Output the [x, y] coordinate of the center of the cell containing the given text.  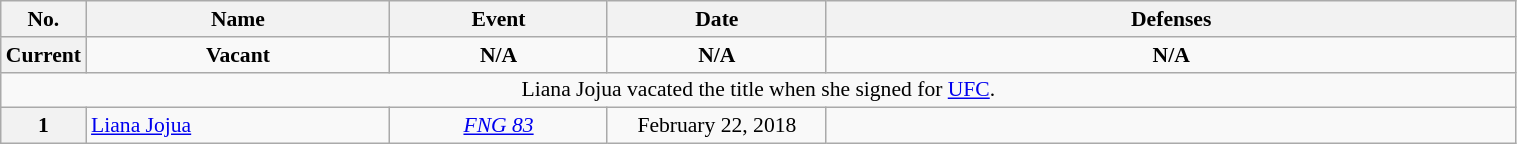
Event [499, 19]
Date [716, 19]
Current [44, 55]
Liana Jojua [238, 126]
Liana Jojua vacated the title when she signed for UFC. [758, 90]
February 22, 2018 [716, 126]
1 [44, 126]
Defenses [1171, 19]
FNG 83 [499, 126]
Vacant [238, 55]
Name [238, 19]
No. [44, 19]
